Search for the cell housing the specified text and yield its (X, Y) center coordinate. 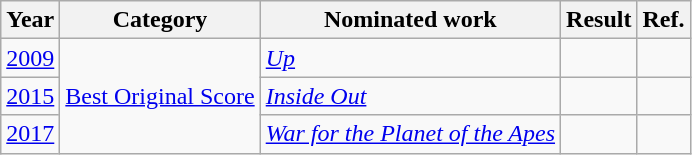
2009 (30, 58)
Up (410, 58)
Inside Out (410, 96)
Best Original Score (160, 96)
Result (599, 20)
Nominated work (410, 20)
Year (30, 20)
2017 (30, 134)
Ref. (664, 20)
2015 (30, 96)
Category (160, 20)
War for the Planet of the Apes (410, 134)
